Locate the cell with the specified text and output its [X, Y] center coordinate. 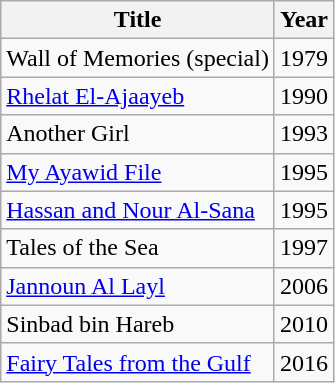
2006 [304, 286]
Wall of Memories (special) [138, 58]
Rhelat El-Ajaayeb [138, 96]
2010 [304, 324]
Title [138, 20]
Tales of the Sea [138, 248]
1997 [304, 248]
Sinbad bin Hareb [138, 324]
Hassan and Nour Al-Sana [138, 210]
1990 [304, 96]
Another Girl [138, 134]
1993 [304, 134]
My Ayawid File [138, 172]
Fairy Tales from the Gulf [138, 362]
1979 [304, 58]
Jannoun Al Layl [138, 286]
2016 [304, 362]
Year [304, 20]
